Scan for the cell matching the given text and deliver its [x, y] coordinate at center. 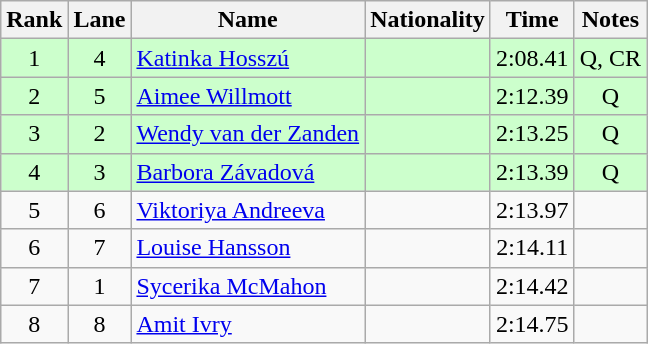
2:08.41 [532, 58]
Rank [34, 20]
2:13.97 [532, 210]
Lane [100, 20]
Name [248, 20]
Q, CR [610, 58]
Wendy van der Zanden [248, 134]
Nationality [428, 20]
Aimee Willmott [248, 96]
Louise Hansson [248, 248]
2:13.39 [532, 172]
2:13.25 [532, 134]
Katinka Hosszú [248, 58]
Barbora Závadová [248, 172]
2:12.39 [532, 96]
Time [532, 20]
2:14.75 [532, 324]
Amit Ivry [248, 324]
2:14.42 [532, 286]
Sycerika McMahon [248, 286]
Viktoriya Andreeva [248, 210]
Notes [610, 20]
2:14.11 [532, 248]
